Detect which cell encompasses the target text, then output its (x, y) center coordinate. 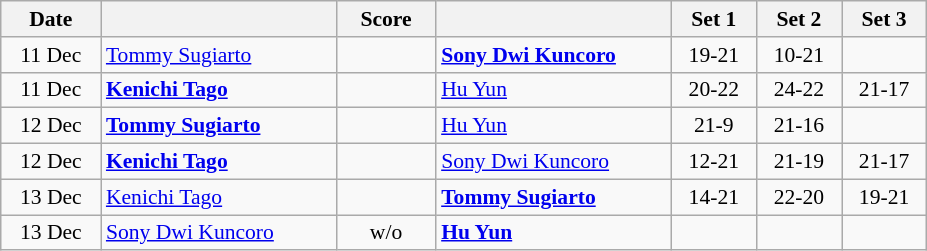
21-16 (798, 126)
22-20 (798, 197)
Set 2 (798, 19)
10-21 (798, 55)
Score (386, 19)
Set 1 (714, 19)
20-22 (714, 90)
21-9 (714, 126)
Set 3 (884, 19)
24-22 (798, 90)
12-21 (714, 162)
21-19 (798, 162)
Date (51, 19)
w/o (386, 233)
14-21 (714, 197)
